Detect which cell encompasses the target text, then output its [x, y] center coordinate. 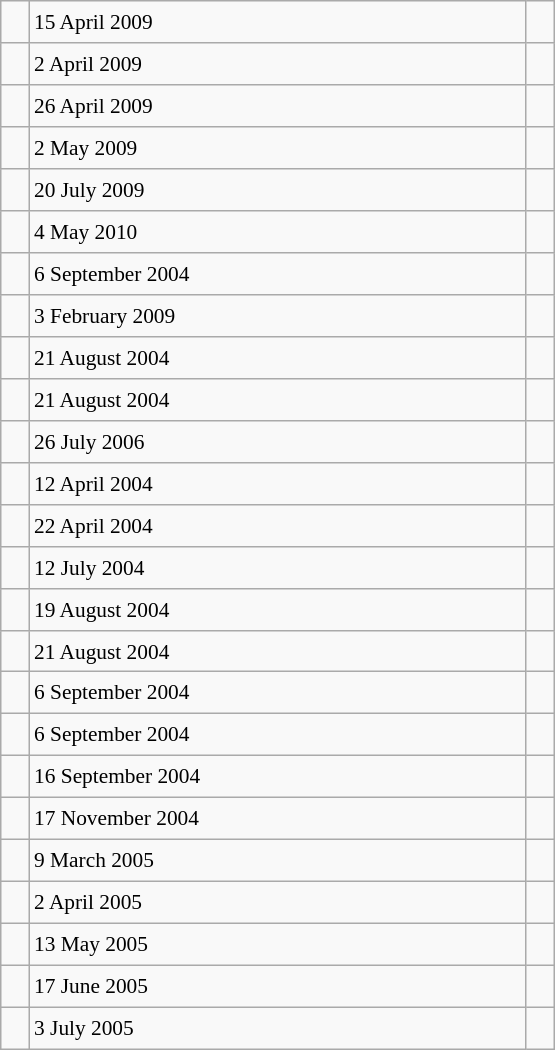
22 April 2004 [278, 525]
2 April 2005 [278, 903]
17 June 2005 [278, 986]
12 April 2004 [278, 483]
9 March 2005 [278, 861]
26 July 2006 [278, 441]
4 May 2010 [278, 232]
2 May 2009 [278, 148]
3 February 2009 [278, 316]
16 September 2004 [278, 777]
2 April 2009 [278, 64]
26 April 2009 [278, 106]
3 July 2005 [278, 1028]
13 May 2005 [278, 945]
15 April 2009 [278, 22]
17 November 2004 [278, 819]
19 August 2004 [278, 609]
20 July 2009 [278, 190]
12 July 2004 [278, 567]
